Capture the cell that displays the provided text and extract its [X, Y] central coordinate. 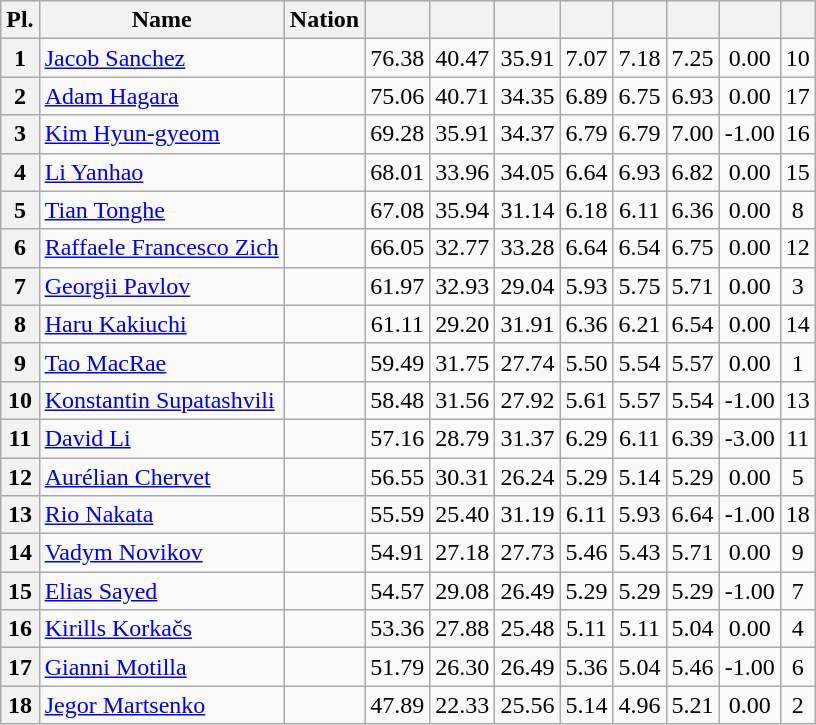
David Li [162, 438]
59.49 [398, 362]
31.56 [462, 400]
5.61 [586, 400]
75.06 [398, 96]
66.05 [398, 248]
25.40 [462, 515]
Aurélian Chervet [162, 477]
61.11 [398, 324]
4.96 [640, 705]
Nation [324, 20]
32.77 [462, 248]
54.91 [398, 553]
40.71 [462, 96]
29.20 [462, 324]
Elias Sayed [162, 591]
67.08 [398, 210]
34.37 [528, 134]
56.55 [398, 477]
51.79 [398, 667]
Kim Hyun-gyeom [162, 134]
34.35 [528, 96]
27.18 [462, 553]
31.91 [528, 324]
Haru Kakiuchi [162, 324]
27.88 [462, 629]
40.47 [462, 58]
Vadym Novikov [162, 553]
27.73 [528, 553]
Kirills Korkačs [162, 629]
Adam Hagara [162, 96]
Jacob Sanchez [162, 58]
5.50 [586, 362]
7.00 [692, 134]
47.89 [398, 705]
Name [162, 20]
7.07 [586, 58]
31.14 [528, 210]
5.21 [692, 705]
Raffaele Francesco Zich [162, 248]
61.97 [398, 286]
29.04 [528, 286]
-3.00 [750, 438]
5.36 [586, 667]
6.18 [586, 210]
Li Yanhao [162, 172]
32.93 [462, 286]
33.96 [462, 172]
7.18 [640, 58]
6.39 [692, 438]
25.56 [528, 705]
69.28 [398, 134]
76.38 [398, 58]
26.24 [528, 477]
Pl. [20, 20]
Konstantin Supatashvili [162, 400]
27.74 [528, 362]
58.48 [398, 400]
7.25 [692, 58]
22.33 [462, 705]
25.48 [528, 629]
5.43 [640, 553]
54.57 [398, 591]
26.30 [462, 667]
Georgii Pavlov [162, 286]
31.19 [528, 515]
29.08 [462, 591]
31.75 [462, 362]
55.59 [398, 515]
Jegor Martsenko [162, 705]
6.21 [640, 324]
35.94 [462, 210]
6.82 [692, 172]
68.01 [398, 172]
6.89 [586, 96]
Gianni Motilla [162, 667]
31.37 [528, 438]
5.75 [640, 286]
28.79 [462, 438]
33.28 [528, 248]
30.31 [462, 477]
Tao MacRae [162, 362]
57.16 [398, 438]
Tian Tonghe [162, 210]
27.92 [528, 400]
6.29 [586, 438]
Rio Nakata [162, 515]
53.36 [398, 629]
34.05 [528, 172]
